Capture the cell that displays the provided text and extract its [X, Y] central coordinate. 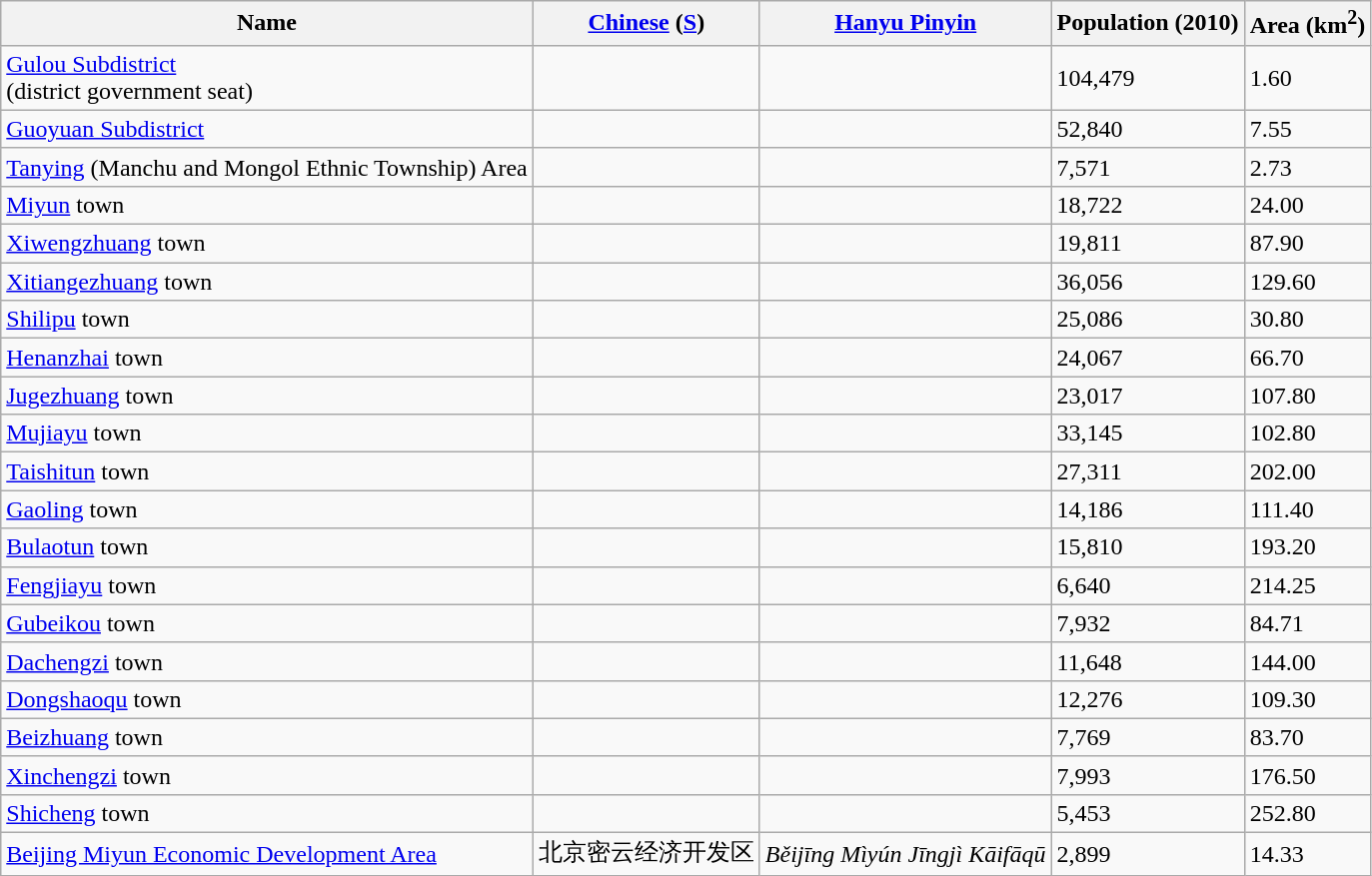
18,722 [1147, 205]
Bulaotun town [267, 547]
Xinchengzi town [267, 775]
Dachengzi town [267, 661]
24.00 [1307, 205]
107.80 [1307, 396]
104,479 [1147, 78]
66.70 [1307, 358]
84.71 [1307, 623]
Miyun town [267, 205]
Chinese (S) [646, 24]
129.60 [1307, 282]
14,186 [1147, 509]
52,840 [1147, 129]
Beizhuang town [267, 737]
北京密云经济开发区 [646, 855]
252.80 [1307, 813]
6,640 [1147, 585]
19,811 [1147, 244]
30.80 [1307, 320]
Fengjiayu town [267, 585]
2,899 [1147, 855]
Xiwengzhuang town [267, 244]
Henanzhai town [267, 358]
7.55 [1307, 129]
193.20 [1307, 547]
Gulou Subdistrict(district government seat) [267, 78]
109.30 [1307, 699]
11,648 [1147, 661]
Xitiangezhuang town [267, 282]
87.90 [1307, 244]
202.00 [1307, 471]
83.70 [1307, 737]
33,145 [1147, 434]
Shilipu town [267, 320]
Area (km2) [1307, 24]
27,311 [1147, 471]
144.00 [1307, 661]
7,993 [1147, 775]
Shicheng town [267, 813]
Population (2010) [1147, 24]
214.25 [1307, 585]
12,276 [1147, 699]
Běijīng Mìyún Jīngjì Kāifāqū [905, 855]
Guoyuan Subdistrict [267, 129]
Mujiayu town [267, 434]
36,056 [1147, 282]
1.60 [1307, 78]
15,810 [1147, 547]
2.73 [1307, 167]
24,067 [1147, 358]
5,453 [1147, 813]
Taishitun town [267, 471]
23,017 [1147, 396]
7,769 [1147, 737]
7,932 [1147, 623]
25,086 [1147, 320]
Gaoling town [267, 509]
Jugezhuang town [267, 396]
Name [267, 24]
Dongshaoqu town [267, 699]
14.33 [1307, 855]
Tanying (Manchu and Mongol Ethnic Township) Area [267, 167]
7,571 [1147, 167]
102.80 [1307, 434]
Hanyu Pinyin [905, 24]
Gubeikou town [267, 623]
Beijing Miyun Economic Development Area [267, 855]
176.50 [1307, 775]
111.40 [1307, 509]
